Provide the (X, Y) coordinate of the cell's center where the given text is located.  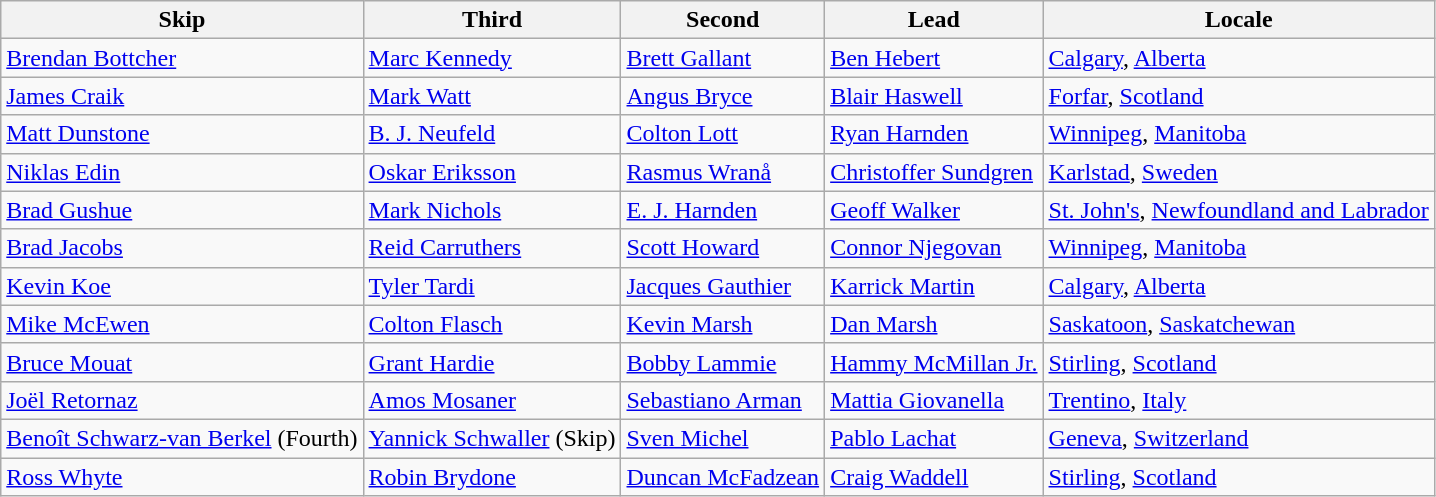
Brett Gallant (723, 58)
Kevin Koe (182, 286)
Rasmus Wranå (723, 172)
Karrick Martin (934, 286)
Brad Gushue (182, 210)
Pablo Lachat (934, 438)
Yannick Schwaller (Skip) (492, 438)
Jacques Gauthier (723, 286)
Joël Retornaz (182, 400)
Brad Jacobs (182, 248)
Bobby Lammie (723, 362)
Niklas Edin (182, 172)
Mattia Giovanella (934, 400)
Robin Brydone (492, 477)
Locale (1238, 20)
Connor Njegovan (934, 248)
Blair Haswell (934, 96)
Colton Flasch (492, 324)
Duncan McFadzean (723, 477)
Mike McEwen (182, 324)
Hammy McMillan Jr. (934, 362)
Mark Nichols (492, 210)
Ross Whyte (182, 477)
Trentino, Italy (1238, 400)
Christoffer Sundgren (934, 172)
Forfar, Scotland (1238, 96)
Marc Kennedy (492, 58)
Grant Hardie (492, 362)
B. J. Neufeld (492, 134)
Brendan Bottcher (182, 58)
James Craik (182, 96)
Tyler Tardi (492, 286)
Third (492, 20)
Reid Carruthers (492, 248)
Ben Hebert (934, 58)
Lead (934, 20)
Colton Lott (723, 134)
Kevin Marsh (723, 324)
Bruce Mouat (182, 362)
Skip (182, 20)
Saskatoon, Saskatchewan (1238, 324)
Ryan Harnden (934, 134)
Angus Bryce (723, 96)
E. J. Harnden (723, 210)
Scott Howard (723, 248)
St. John's, Newfoundland and Labrador (1238, 210)
Geoff Walker (934, 210)
Matt Dunstone (182, 134)
Sven Michel (723, 438)
Sebastiano Arman (723, 400)
Dan Marsh (934, 324)
Craig Waddell (934, 477)
Benoît Schwarz-van Berkel (Fourth) (182, 438)
Oskar Eriksson (492, 172)
Amos Mosaner (492, 400)
Geneva, Switzerland (1238, 438)
Mark Watt (492, 96)
Second (723, 20)
Karlstad, Sweden (1238, 172)
